Return [X, Y] of the center of cell containing provided text 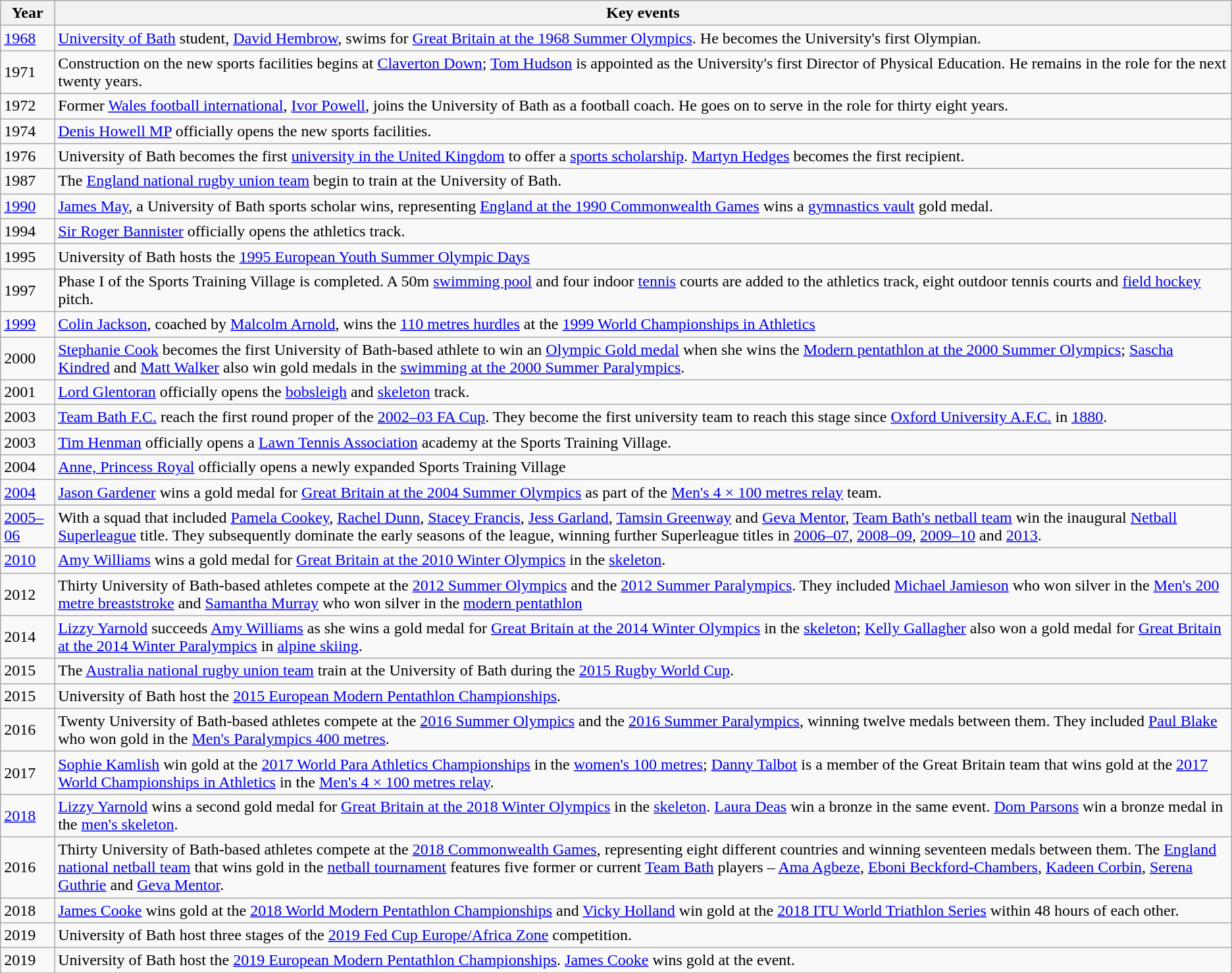
1994 [28, 231]
2010 [28, 560]
The England national rugby union team begin to train at the University of Bath. [644, 181]
University of Bath host the 2015 European Modern Pentathlon Championships. [644, 696]
1999 [28, 324]
1974 [28, 131]
1995 [28, 256]
University of Bath becomes the first university in the United Kingdom to offer a sports scholarship. Martyn Hedges becomes the first recipient. [644, 156]
Denis Howell MP officially opens the new sports facilities. [644, 131]
2017 [28, 773]
Key events [644, 13]
University of Bath hosts the 1995 European Youth Summer Olympic Days [644, 256]
Colin Jackson, coached by Malcolm Arnold, wins the 110 metres hurdles at the 1999 World Championships in Athletics [644, 324]
The Australia national rugby union team train at the University of Bath during the 2015 Rugby World Cup. [644, 671]
2005–06 [28, 527]
Tim Henman officially opens a Lawn Tennis Association academy at the Sports Training Village. [644, 442]
1968 [28, 38]
1976 [28, 156]
1987 [28, 181]
Lord Glentoran officially opens the bobsleigh and skeleton track. [644, 392]
Jason Gardener wins a gold medal for Great Britain at the 2004 Summer Olympics as part of the Men's 4 × 100 metres relay team. [644, 492]
Anne, Princess Royal officially opens a newly expanded Sports Training Village [644, 467]
2014 [28, 637]
1972 [28, 106]
2000 [28, 358]
1990 [28, 206]
James May, a University of Bath sports scholar wins, representing England at the 1990 Commonwealth Games wins a gymnastics vault gold medal. [644, 206]
University of Bath student, David Hembrow, swims for Great Britain at the 1968 Summer Olympics. He becomes the University's first Olympian. [644, 38]
1971 [28, 72]
2012 [28, 594]
University of Bath host the 2019 European Modern Pentathlon Championships. James Cooke wins gold at the event. [644, 960]
Amy Williams wins a gold medal for Great Britain at the 2010 Winter Olympics in the skeleton. [644, 560]
1997 [28, 290]
University of Bath host three stages of the 2019 Fed Cup Europe/Africa Zone competition. [644, 935]
2001 [28, 392]
Year [28, 13]
Sir Roger Bannister officially opens the athletics track. [644, 231]
